Return the (x, y) coordinate for the center point of the cell that contains the specified text.  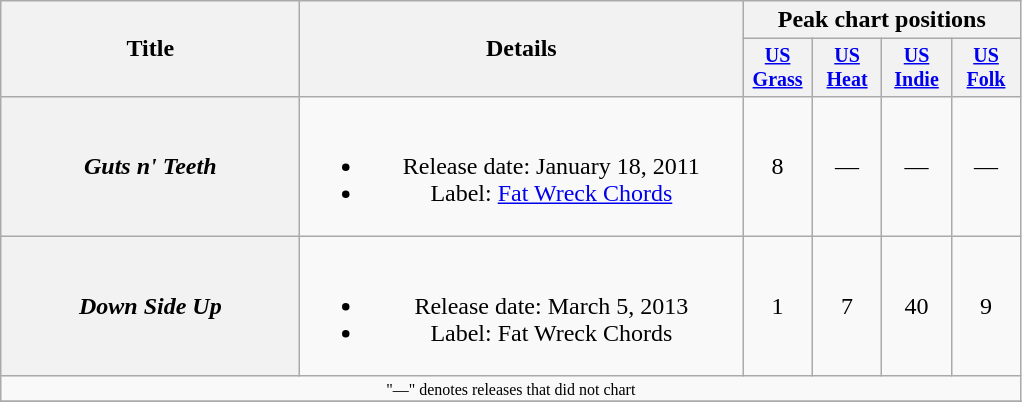
8 (778, 166)
US Grass (778, 68)
Peak chart positions (882, 20)
USHeat (846, 68)
Down Side Up (150, 306)
9 (986, 306)
Release date: January 18, 2011Label: Fat Wreck Chords (522, 166)
1 (778, 306)
Release date: March 5, 2013Label: Fat Wreck Chords (522, 306)
40 (916, 306)
USFolk (986, 68)
7 (846, 306)
US Indie (916, 68)
Title (150, 49)
Details (522, 49)
Guts n' Teeth (150, 166)
"—" denotes releases that did not chart (511, 388)
